Locate the cell with the specified text and output its [X, Y] center coordinate. 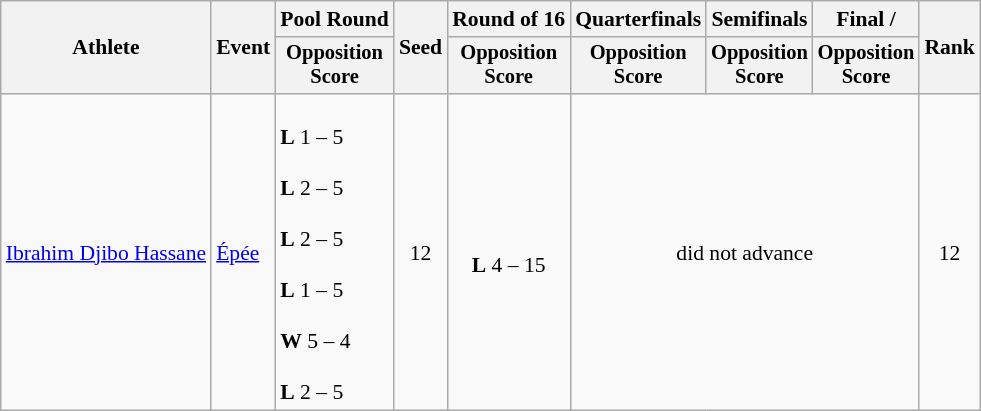
Ibrahim Djibo Hassane [106, 252]
Semifinals [760, 19]
Quarterfinals [638, 19]
Final / [866, 19]
Event [243, 48]
Pool Round [334, 19]
L 4 – 15 [508, 252]
did not advance [744, 252]
Rank [950, 48]
Épée [243, 252]
L 1 – 5L 2 – 5L 2 – 5L 1 – 5W 5 – 4L 2 – 5 [334, 252]
Seed [420, 48]
Round of 16 [508, 19]
Athlete [106, 48]
